Capture the cell that displays the provided text and extract its [X, Y] central coordinate. 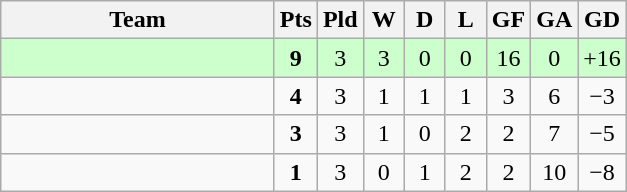
7 [554, 134]
L [466, 20]
4 [296, 96]
Pld [340, 20]
W [384, 20]
16 [508, 58]
6 [554, 96]
10 [554, 172]
−3 [602, 96]
−8 [602, 172]
9 [296, 58]
GF [508, 20]
−5 [602, 134]
GD [602, 20]
GA [554, 20]
Team [138, 20]
D [424, 20]
+16 [602, 58]
Pts [296, 20]
